Provide the [x, y] coordinate of the cell's center where the given text is located.  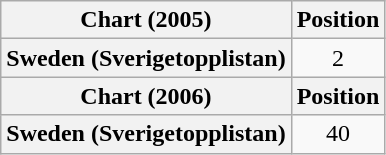
Chart (2006) [146, 96]
2 [338, 58]
40 [338, 134]
Chart (2005) [146, 20]
